Pinpoint the cell where the given text exists, returning its [X, Y] midpoint coordinate. 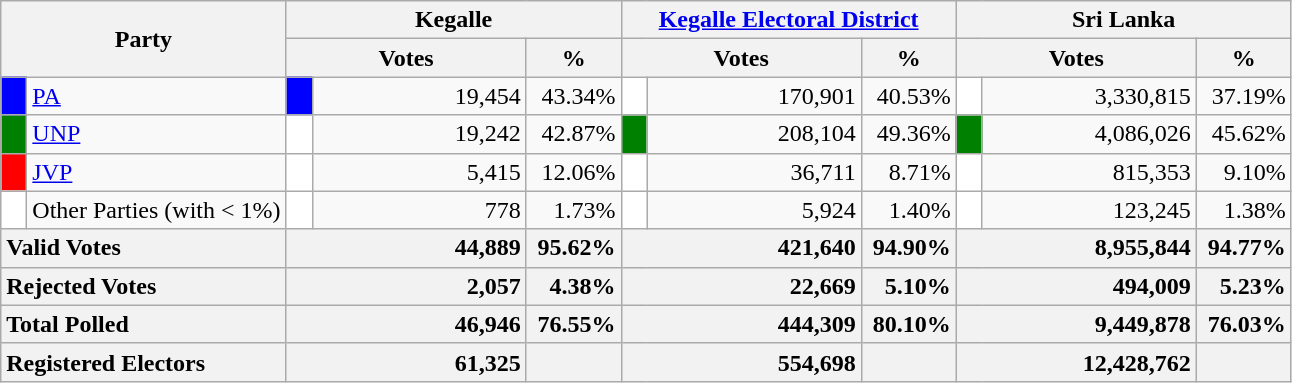
80.10% [908, 324]
44,889 [406, 248]
3,330,815 [1089, 96]
208,104 [754, 134]
8,955,844 [1076, 248]
12,428,762 [1076, 362]
36,711 [754, 172]
40.53% [908, 96]
Valid Votes [144, 248]
61,325 [406, 362]
Registered Electors [144, 362]
19,242 [419, 134]
19,454 [419, 96]
4.38% [574, 286]
42.87% [574, 134]
76.03% [1244, 324]
37.19% [1244, 96]
8.71% [908, 172]
UNP [156, 134]
2,057 [406, 286]
PA [156, 96]
5,924 [754, 210]
Rejected Votes [144, 286]
123,245 [1089, 210]
95.62% [574, 248]
Kegalle [454, 20]
1.38% [1244, 210]
JVP [156, 172]
45.62% [1244, 134]
49.36% [908, 134]
5.23% [1244, 286]
46,946 [406, 324]
43.34% [574, 96]
Total Polled [144, 324]
1.40% [908, 210]
22,669 [741, 286]
9,449,878 [1076, 324]
170,901 [754, 96]
Kegalle Electoral District [788, 20]
12.06% [574, 172]
5.10% [908, 286]
1.73% [574, 210]
554,698 [741, 362]
94.77% [1244, 248]
94.90% [908, 248]
Sri Lanka [1124, 20]
9.10% [1244, 172]
421,640 [741, 248]
Other Parties (with < 1%) [156, 210]
4,086,026 [1089, 134]
778 [419, 210]
76.55% [574, 324]
494,009 [1076, 286]
Party [144, 39]
5,415 [419, 172]
815,353 [1089, 172]
444,309 [741, 324]
